Locate the cell with the specified text and output its [X, Y] center coordinate. 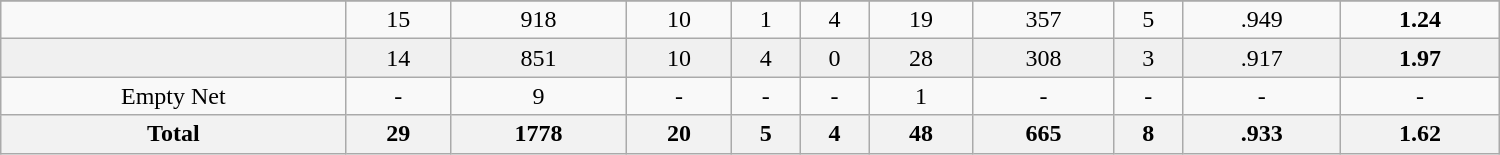
29 [398, 134]
.933 [1262, 134]
15 [398, 20]
.917 [1262, 58]
1778 [538, 134]
14 [398, 58]
1.62 [1420, 134]
Total [174, 134]
20 [680, 134]
851 [538, 58]
Empty Net [174, 96]
1.97 [1420, 58]
.949 [1262, 20]
357 [1043, 20]
19 [922, 20]
918 [538, 20]
9 [538, 96]
308 [1043, 58]
665 [1043, 134]
0 [834, 58]
3 [1148, 58]
8 [1148, 134]
48 [922, 134]
28 [922, 58]
1.24 [1420, 20]
